Capture the cell that displays the provided text and extract its (X, Y) central coordinate. 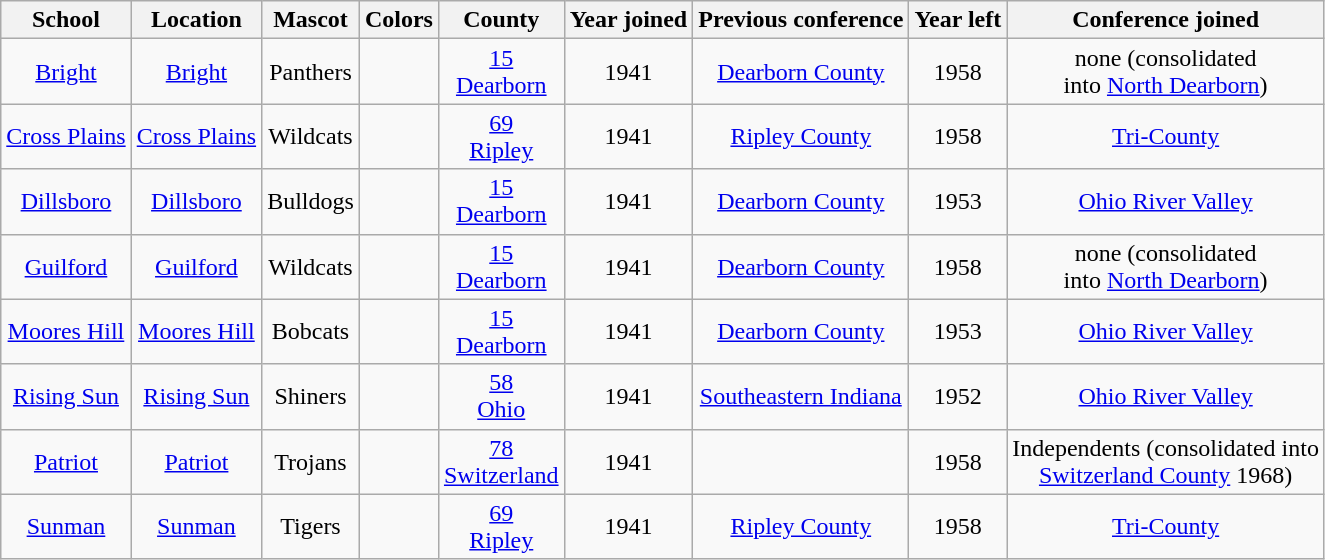
County (501, 20)
1952 (958, 396)
Bulldogs (311, 202)
Year joined (628, 20)
58 Ohio (501, 396)
School (66, 20)
Previous conference (801, 20)
Bobcats (311, 332)
Panthers (311, 72)
Southeastern Indiana (801, 396)
Independents (consolidated into Switzerland County 1968) (1166, 462)
Conference joined (1166, 20)
Tigers (311, 526)
Shiners (311, 396)
Location (196, 20)
Mascot (311, 20)
Colors (398, 20)
Trojans (311, 462)
78 Switzerland (501, 462)
Year left (958, 20)
